Scan for the cell matching the given text and deliver its (X, Y) coordinate at center. 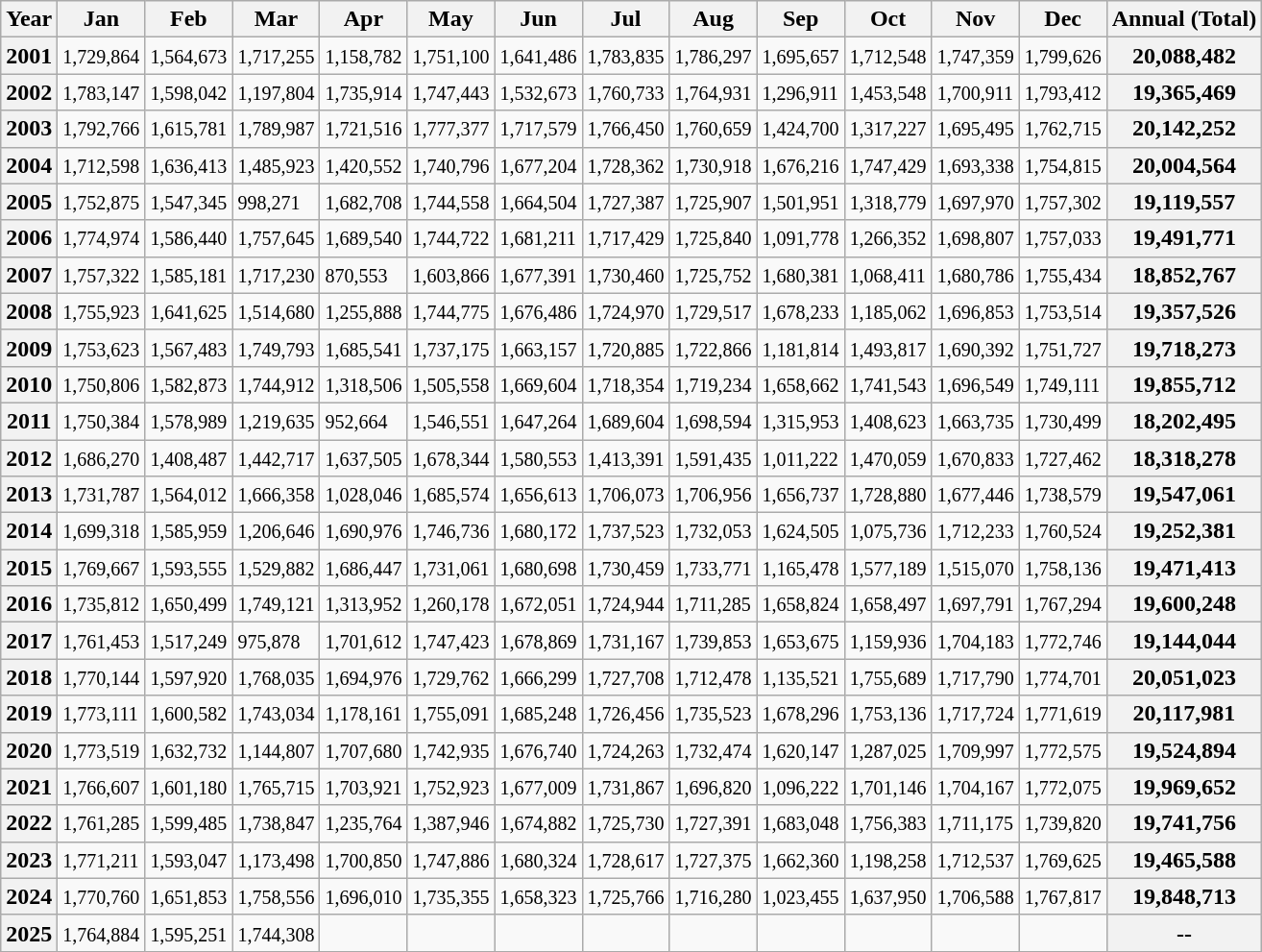
1,744,558 (451, 202)
1,757,645 (277, 238)
1,728,880 (887, 495)
Mar (277, 19)
1,793,412 (1062, 92)
Annual (Total) (1184, 19)
20,117,981 (1184, 714)
1,729,762 (451, 677)
1,413,391 (626, 458)
1,585,959 (188, 531)
1,712,478 (713, 677)
1,712,233 (976, 531)
1,564,012 (188, 495)
1,515,070 (976, 568)
1,664,504 (538, 202)
19,471,413 (1184, 568)
1,598,042 (188, 92)
1,599,485 (188, 823)
19,524,894 (1184, 750)
1,318,506 (363, 384)
1,678,233 (801, 311)
19,144,044 (1184, 641)
1,656,737 (801, 495)
1,737,175 (451, 348)
1,674,882 (538, 823)
19,357,526 (1184, 311)
1,773,519 (102, 750)
1,676,740 (538, 750)
1,712,598 (102, 165)
1,717,790 (976, 677)
1,197,804 (277, 92)
1,730,460 (626, 275)
1,658,323 (538, 896)
1,695,495 (976, 129)
1,727,375 (713, 860)
19,718,273 (1184, 348)
1,739,820 (1062, 823)
1,453,548 (887, 92)
1,772,746 (1062, 641)
1,755,689 (887, 677)
1,757,322 (102, 275)
1,724,263 (626, 750)
1,703,921 (363, 787)
1,771,211 (102, 860)
1,685,574 (451, 495)
1,159,936 (887, 641)
1,567,483 (188, 348)
2007 (29, 275)
1,663,157 (538, 348)
1,751,727 (1062, 348)
1,711,285 (713, 604)
1,694,976 (363, 677)
1,680,172 (538, 531)
1,755,434 (1062, 275)
1,624,505 (801, 531)
1,260,178 (451, 604)
1,760,524 (1062, 531)
1,647,264 (538, 421)
1,727,387 (626, 202)
1,774,701 (1062, 677)
1,799,626 (1062, 56)
1,757,302 (1062, 202)
1,408,623 (887, 421)
1,754,815 (1062, 165)
1,764,884 (102, 933)
1,744,308 (277, 933)
1,770,760 (102, 896)
Year (29, 19)
2014 (29, 531)
870,553 (363, 275)
1,676,486 (538, 311)
1,678,869 (538, 641)
1,789,987 (277, 129)
1,760,659 (713, 129)
1,717,230 (277, 275)
1,690,976 (363, 531)
19,491,771 (1184, 238)
1,165,478 (801, 568)
1,720,885 (626, 348)
1,698,807 (976, 238)
19,741,756 (1184, 823)
1,677,446 (976, 495)
1,593,555 (188, 568)
1,707,680 (363, 750)
1,669,604 (538, 384)
1,749,793 (277, 348)
1,091,778 (801, 238)
1,770,144 (102, 677)
1,670,833 (976, 458)
1,749,121 (277, 604)
2004 (29, 165)
20,004,564 (1184, 165)
1,773,111 (102, 714)
1,690,392 (976, 348)
1,755,923 (102, 311)
1,597,920 (188, 677)
1,729,517 (713, 311)
1,485,923 (277, 165)
1,749,111 (1062, 384)
Jun (538, 19)
1,743,034 (277, 714)
1,680,324 (538, 860)
1,753,136 (887, 714)
19,848,713 (1184, 896)
1,144,807 (277, 750)
1,235,764 (363, 823)
2005 (29, 202)
1,693,338 (976, 165)
1,181,814 (801, 348)
1,296,911 (801, 92)
1,704,167 (976, 787)
1,662,360 (801, 860)
1,766,450 (626, 129)
1,732,474 (713, 750)
1,717,429 (626, 238)
2011 (29, 421)
1,730,459 (626, 568)
1,740,796 (451, 165)
1,666,299 (538, 677)
1,701,146 (887, 787)
1,735,812 (102, 604)
1,028,046 (363, 495)
1,727,391 (713, 823)
1,601,180 (188, 787)
2012 (29, 458)
1,727,462 (1062, 458)
1,564,673 (188, 56)
Feb (188, 19)
1,678,296 (801, 714)
2015 (29, 568)
1,731,061 (451, 568)
1,677,204 (538, 165)
1,698,594 (713, 421)
1,158,782 (363, 56)
2018 (29, 677)
1,701,612 (363, 641)
1,744,912 (277, 384)
1,532,673 (538, 92)
1,408,487 (188, 458)
1,766,607 (102, 787)
975,878 (277, 641)
1,704,183 (976, 641)
1,728,362 (626, 165)
1,718,354 (626, 384)
1,750,384 (102, 421)
2008 (29, 311)
1,761,285 (102, 823)
1,719,234 (713, 384)
Jul (626, 19)
1,387,946 (451, 823)
1,470,059 (887, 458)
1,442,717 (277, 458)
1,636,413 (188, 165)
1,744,775 (451, 311)
1,744,722 (451, 238)
1,641,486 (538, 56)
2019 (29, 714)
1,716,280 (713, 896)
1,738,579 (1062, 495)
1,593,047 (188, 860)
1,658,662 (801, 384)
19,365,469 (1184, 92)
1,757,033 (1062, 238)
1,722,866 (713, 348)
1,632,732 (188, 750)
1,676,216 (801, 165)
1,318,779 (887, 202)
1,717,724 (976, 714)
1,689,604 (626, 421)
1,730,499 (1062, 421)
1,023,455 (801, 896)
1,739,853 (713, 641)
2001 (29, 56)
1,424,700 (801, 129)
20,142,252 (1184, 129)
1,753,623 (102, 348)
19,969,652 (1184, 787)
1,725,730 (626, 823)
1,721,516 (363, 129)
1,686,447 (363, 568)
998,271 (277, 202)
952,664 (363, 421)
1,620,147 (801, 750)
1,658,824 (801, 604)
1,689,540 (363, 238)
1,735,523 (713, 714)
1,761,453 (102, 641)
1,682,708 (363, 202)
1,767,294 (1062, 604)
Sep (801, 19)
1,680,698 (538, 568)
2006 (29, 238)
1,750,806 (102, 384)
2016 (29, 604)
1,580,553 (538, 458)
1,706,588 (976, 896)
18,318,278 (1184, 458)
1,747,423 (451, 641)
1,751,100 (451, 56)
1,758,556 (277, 896)
19,252,381 (1184, 531)
19,855,712 (1184, 384)
1,717,579 (538, 129)
1,615,781 (188, 129)
1,313,952 (363, 604)
2020 (29, 750)
1,697,970 (976, 202)
1,769,667 (102, 568)
1,777,377 (451, 129)
1,771,619 (1062, 714)
1,752,923 (451, 787)
1,738,847 (277, 823)
1,755,091 (451, 714)
19,600,248 (1184, 604)
1,637,505 (363, 458)
1,762,715 (1062, 129)
1,735,914 (363, 92)
2013 (29, 495)
1,783,147 (102, 92)
1,678,344 (451, 458)
1,731,787 (102, 495)
1,637,950 (887, 896)
1,505,558 (451, 384)
1,658,497 (887, 604)
19,547,061 (1184, 495)
1,712,548 (887, 56)
1,266,352 (887, 238)
1,699,318 (102, 531)
18,202,495 (1184, 421)
1,685,541 (363, 348)
Oct (887, 19)
1,287,025 (887, 750)
1,731,167 (626, 641)
1,758,136 (1062, 568)
1,696,549 (976, 384)
1,733,771 (713, 568)
20,088,482 (1184, 56)
1,724,970 (626, 311)
Nov (976, 19)
1,700,911 (976, 92)
2003 (29, 129)
1,178,161 (363, 714)
1,711,175 (976, 823)
1,727,708 (626, 677)
1,185,062 (887, 311)
1,578,989 (188, 421)
1,680,786 (976, 275)
1,173,498 (277, 860)
2010 (29, 384)
1,772,075 (1062, 787)
1,792,766 (102, 129)
1,650,499 (188, 604)
1,517,249 (188, 641)
1,641,625 (188, 311)
1,706,073 (626, 495)
1,656,613 (538, 495)
2009 (29, 348)
1,075,736 (887, 531)
1,547,345 (188, 202)
1,582,873 (188, 384)
1,760,733 (626, 92)
2024 (29, 896)
1,696,820 (713, 787)
1,747,429 (887, 165)
1,685,248 (538, 714)
1,700,850 (363, 860)
1,767,817 (1062, 896)
1,315,953 (801, 421)
1,752,875 (102, 202)
1,663,735 (976, 421)
1,514,680 (277, 311)
1,666,358 (277, 495)
1,317,227 (887, 129)
19,465,588 (1184, 860)
1,653,675 (801, 641)
1,683,048 (801, 823)
1,746,736 (451, 531)
1,493,817 (887, 348)
1,595,251 (188, 933)
1,695,657 (801, 56)
1,772,575 (1062, 750)
May (451, 19)
1,591,435 (713, 458)
1,741,543 (887, 384)
1,603,866 (451, 275)
1,135,521 (801, 677)
1,501,951 (801, 202)
1,706,956 (713, 495)
1,672,051 (538, 604)
1,680,381 (801, 275)
1,724,944 (626, 604)
1,753,514 (1062, 311)
Jan (102, 19)
1,729,864 (102, 56)
1,730,918 (713, 165)
Apr (363, 19)
1,768,035 (277, 677)
1,219,635 (277, 421)
1,546,551 (451, 421)
1,717,255 (277, 56)
18,852,767 (1184, 275)
2023 (29, 860)
1,068,411 (887, 275)
1,786,297 (713, 56)
1,011,222 (801, 458)
Aug (713, 19)
2025 (29, 933)
1,586,440 (188, 238)
1,651,853 (188, 896)
19,119,557 (1184, 202)
1,769,625 (1062, 860)
1,206,646 (277, 531)
1,747,443 (451, 92)
1,600,582 (188, 714)
20,051,023 (1184, 677)
1,096,222 (801, 787)
1,783,835 (626, 56)
2022 (29, 823)
1,735,355 (451, 896)
1,747,886 (451, 860)
1,198,258 (887, 860)
2021 (29, 787)
1,420,552 (363, 165)
1,732,053 (713, 531)
1,255,888 (363, 311)
1,712,537 (976, 860)
1,709,997 (976, 750)
-- (1184, 933)
1,725,766 (626, 896)
1,696,853 (976, 311)
1,585,181 (188, 275)
1,742,935 (451, 750)
Dec (1062, 19)
1,677,009 (538, 787)
1,725,752 (713, 275)
1,731,867 (626, 787)
1,529,882 (277, 568)
1,725,907 (713, 202)
2002 (29, 92)
1,577,189 (887, 568)
1,756,383 (887, 823)
2017 (29, 641)
1,764,931 (713, 92)
1,686,270 (102, 458)
1,765,715 (277, 787)
1,726,456 (626, 714)
1,774,974 (102, 238)
1,747,359 (976, 56)
1,677,391 (538, 275)
1,681,211 (538, 238)
1,737,523 (626, 531)
1,725,840 (713, 238)
1,728,617 (626, 860)
1,697,791 (976, 604)
1,696,010 (363, 896)
